Provide the (x, y) coordinate of the cell's center where the given text is located.  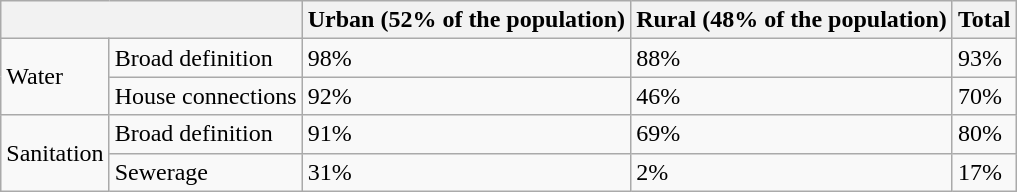
House connections (206, 96)
Water (55, 77)
Urban (52% of the population) (466, 20)
2% (792, 172)
93% (984, 58)
92% (466, 96)
69% (792, 134)
88% (792, 58)
Sanitation (55, 153)
Sewerage (206, 172)
31% (466, 172)
70% (984, 96)
17% (984, 172)
91% (466, 134)
Rural (48% of the population) (792, 20)
Total (984, 20)
98% (466, 58)
80% (984, 134)
46% (792, 96)
